Output the [X, Y] coordinate of the center of the cell containing the given text.  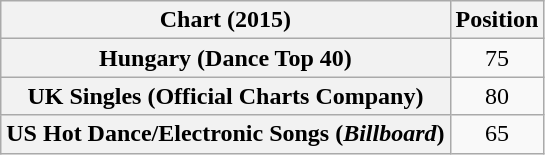
UK Singles (Official Charts Company) [226, 96]
US Hot Dance/Electronic Songs (Billboard) [226, 134]
65 [497, 134]
Hungary (Dance Top 40) [226, 58]
Position [497, 20]
Chart (2015) [226, 20]
75 [497, 58]
80 [497, 96]
